Capture the cell that displays the provided text and extract its [x, y] central coordinate. 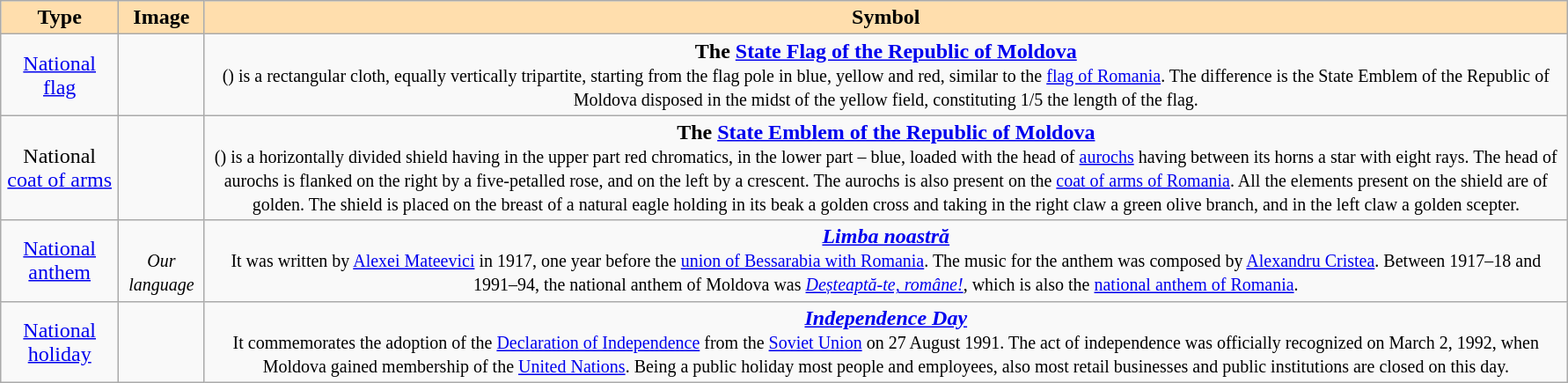
Our language [162, 261]
National flag [60, 75]
National anthem [60, 261]
National coat of arms [60, 167]
Symbol [885, 18]
Image [162, 18]
National holiday [60, 342]
Type [60, 18]
